Locate the cell with the specified text and output its (x, y) center coordinate. 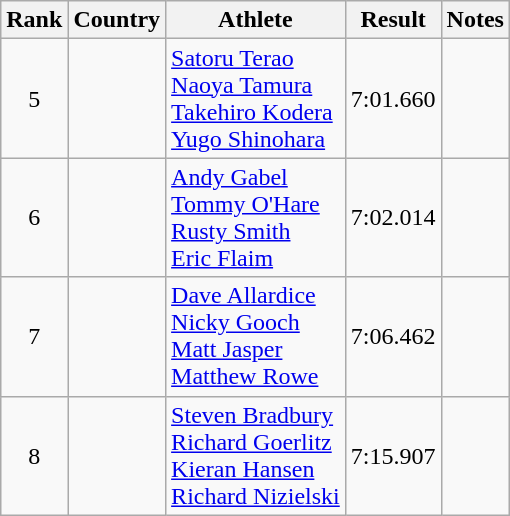
Athlete (256, 20)
Andy Gabel Tommy O'Hare Rusty Smith Eric Flaim (256, 218)
7 (34, 336)
5 (34, 98)
Dave Allardice Nicky Gooch Matt Jasper Matthew Rowe (256, 336)
Country (117, 20)
7:01.660 (393, 98)
7:15.907 (393, 456)
Notes (475, 20)
Rank (34, 20)
7:06.462 (393, 336)
Satoru Terao Naoya Tamura Takehiro Kodera Yugo Shinohara (256, 98)
Steven Bradbury Richard Goerlitz Kieran Hansen Richard Nizielski (256, 456)
Result (393, 20)
6 (34, 218)
7:02.014 (393, 218)
8 (34, 456)
